Extract the (x, y) coordinate from the center of the cell holding the provided text.  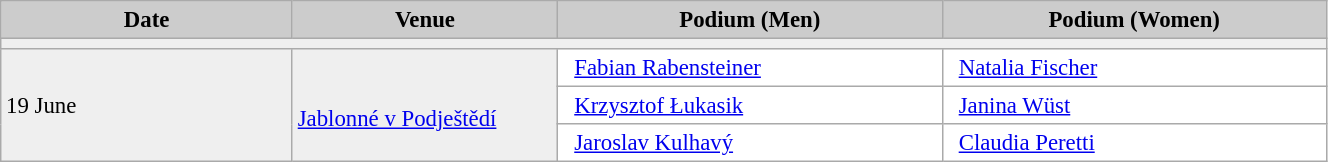
Fabian Rabensteiner (750, 68)
Date (147, 20)
Claudia Peretti (1134, 143)
19 June (147, 106)
Jablonné v Podještědí (424, 106)
Venue (424, 20)
Podium (Men) (750, 20)
Janina Wüst (1134, 106)
Podium (Women) (1134, 20)
Natalia Fischer (1134, 68)
Jaroslav Kulhavý (750, 143)
Krzysztof Łukasik (750, 106)
